From the cell containing the given text, extract its center point as (x, y) coordinate. 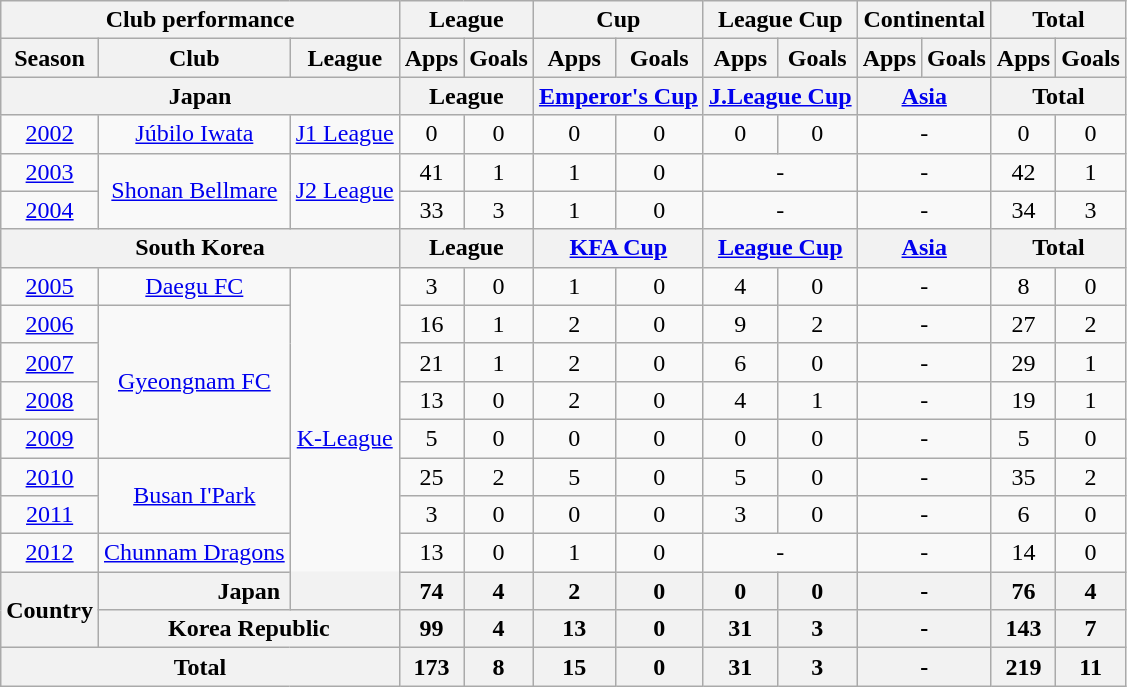
J2 League (344, 191)
143 (1023, 629)
34 (1023, 210)
2011 (50, 515)
9 (740, 324)
2004 (50, 210)
2010 (50, 477)
2008 (50, 400)
16 (431, 324)
76 (1023, 591)
41 (431, 172)
South Korea (200, 248)
7 (1091, 629)
J1 League (344, 134)
2007 (50, 362)
42 (1023, 172)
J.League Cup (780, 96)
Continental (924, 20)
Country (50, 610)
33 (431, 210)
Shonan Bellmare (194, 191)
2006 (50, 324)
Gyeongnam FC (194, 381)
99 (431, 629)
2002 (50, 134)
25 (431, 477)
K-League (344, 438)
219 (1023, 667)
35 (1023, 477)
Club performance (200, 20)
2003 (50, 172)
Emperor's Cup (618, 96)
2012 (50, 553)
Club (194, 58)
14 (1023, 553)
Busan I'Park (194, 496)
Season (50, 58)
19 (1023, 400)
173 (431, 667)
15 (574, 667)
Korea Republic (248, 629)
29 (1023, 362)
2009 (50, 438)
74 (431, 591)
11 (1091, 667)
21 (431, 362)
27 (1023, 324)
Júbilo Iwata (194, 134)
Chunnam Dragons (194, 553)
Cup (618, 20)
KFA Cup (618, 248)
2005 (50, 286)
Daegu FC (194, 286)
